Return (X, Y) of the center of cell containing provided text 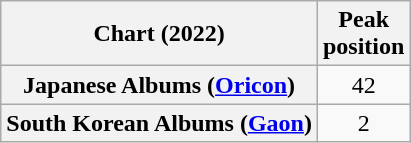
Chart (2022) (160, 34)
Peakposition (363, 34)
South Korean Albums (Gaon) (160, 123)
42 (363, 85)
Japanese Albums (Oricon) (160, 85)
2 (363, 123)
